Return the (x, y) coordinate for the center point of the cell that contains the specified text.  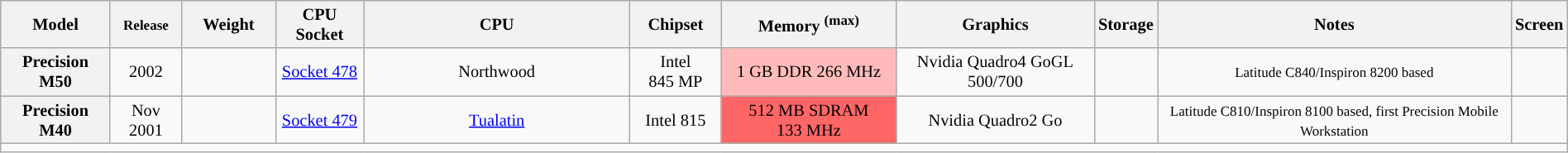
Tualatin (497, 120)
Graphics (996, 24)
Latitude C840/Inspiron 8200 based (1335, 72)
Northwood (497, 72)
Nov 2001 (146, 120)
1 GB DDR 266 MHz (809, 72)
Precision M50 (56, 72)
Precision M40 (56, 120)
Weight (229, 24)
Storage (1126, 24)
Screen (1539, 24)
CPU Socket (319, 24)
Release (146, 24)
Socket 479 (319, 120)
2002 (146, 72)
Intel 815 (676, 120)
Memory (max) (809, 24)
512 MB SDRAM 133 MHz (809, 120)
Intel 845 MP (676, 72)
Nvidia Quadro2 Go (996, 120)
Model (56, 24)
Notes (1335, 24)
CPU (497, 24)
Chipset (676, 24)
Latitude C810/Inspiron 8100 based, first Precision Mobile Workstation (1335, 120)
Nvidia Quadro4 GoGL 500/700 (996, 72)
Socket 478 (319, 72)
